Capture the cell that displays the provided text and extract its [x, y] central coordinate. 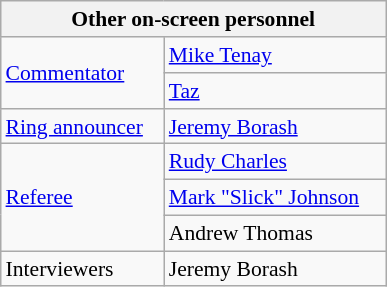
Interviewers [82, 269]
Mark "Slick" Johnson [275, 197]
Commentator [82, 72]
Other on-screen personnel [194, 19]
Andrew Thomas [275, 233]
Taz [275, 91]
Referee [82, 198]
Mike Tenay [275, 55]
Ring announcer [82, 126]
Rudy Charles [275, 162]
